Find where the given text appears and provide that cell's center as (x, y) coordinate. 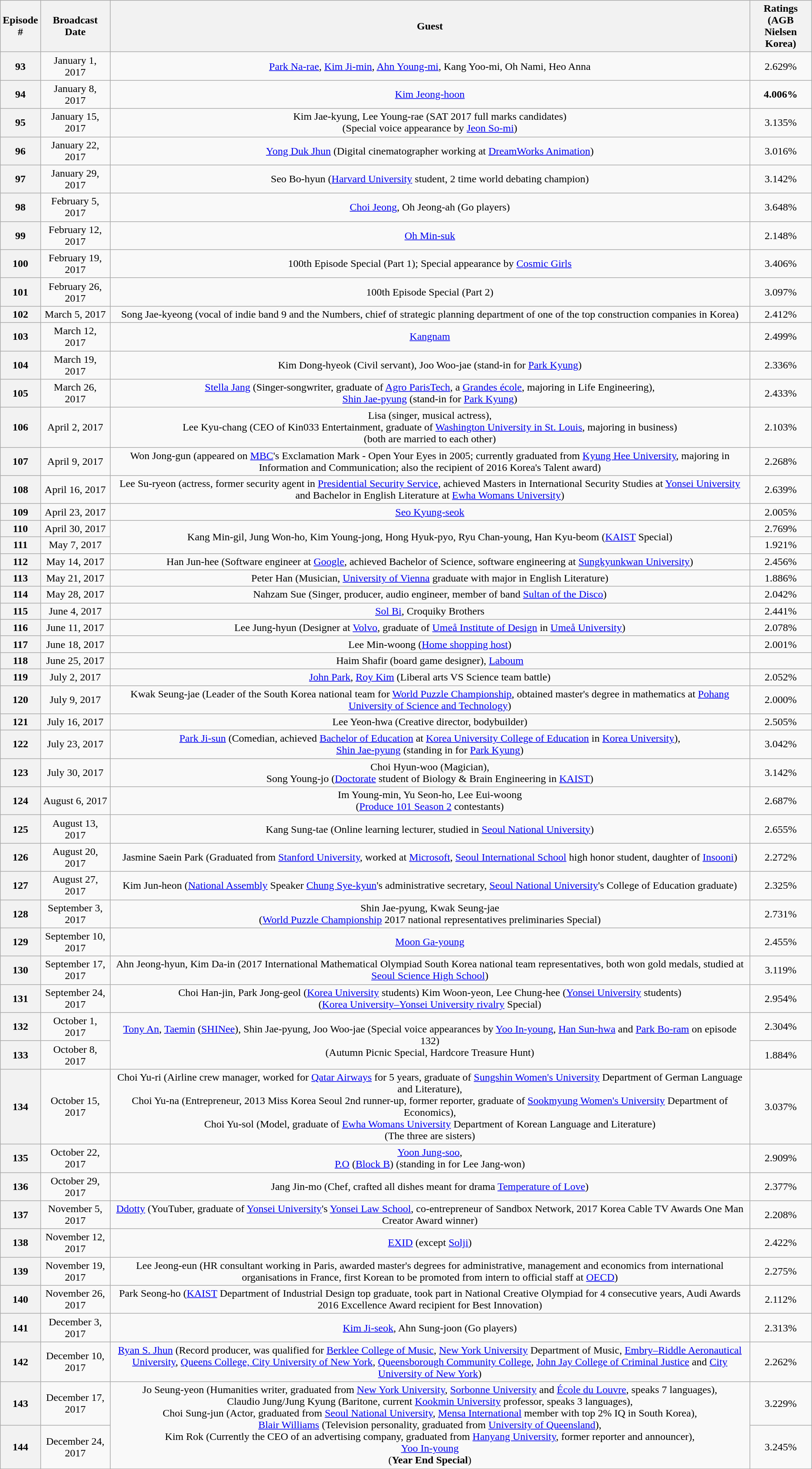
Haim Shafir (board game designer), Laboum (430, 661)
2.412% (781, 314)
2.325% (781, 885)
1.921% (781, 545)
2.148% (781, 235)
2.000% (781, 700)
Lee Min-woong (Home shopping host) (430, 644)
2.377% (781, 1186)
116 (20, 628)
120 (20, 700)
Kim Ji-seok, Ahn Sung-joon (Go players) (430, 1328)
2.275% (781, 1272)
2.052% (781, 677)
134 (20, 1107)
3.648% (781, 207)
102 (20, 314)
142 (20, 1362)
3.229% (781, 1403)
November 12, 2017 (75, 1243)
3.042% (781, 745)
Kim Jun-heon (National Assembly Speaker Chung Sye-kyun's administrative secretary, Seoul National University's College of Education graduate) (430, 885)
Seo Bo-hyun (Harvard University student, 2 time world debating champion) (430, 179)
103 (20, 337)
140 (20, 1299)
2.441% (781, 611)
1.884% (781, 1055)
December 17, 2017 (75, 1403)
125 (20, 829)
99 (20, 235)
Choi Hyun-woo (Magician), Song Young-jo (Doctorate student of Biology & Brain Engineering in KAIST) (430, 772)
November 5, 2017 (75, 1215)
124 (20, 801)
105 (20, 393)
Episode # (20, 26)
117 (20, 644)
2.001% (781, 644)
135 (20, 1158)
May 14, 2017 (75, 562)
2.078% (781, 628)
April 16, 2017 (75, 490)
Moon Ga-young (430, 942)
2.272% (781, 858)
April 23, 2017 (75, 512)
2.687% (781, 801)
2.909% (781, 1158)
2.455% (781, 942)
Stella Jang (Singer-songwriter, graduate of Agro ParisTech, a Grandes école, majoring in Life Engineering), Shin Jae-pyung (stand-in for Park Kyung) (430, 393)
August 27, 2017 (75, 885)
100 (20, 264)
Choi Jeong, Oh Jeong-ah (Go players) (430, 207)
115 (20, 611)
Jasmine Saein Park (Graduated from Stanford University, worked at Microsoft, Seoul International School high honor student, daughter of Insooni) (430, 858)
June 4, 2017 (75, 611)
August 13, 2017 (75, 829)
March 26, 2017 (75, 393)
3.135% (781, 122)
130 (20, 970)
2.422% (781, 1243)
Nahzam Sue (Singer, producer, audio engineer, member of band Sultan of the Disco) (430, 595)
121 (20, 722)
2.112% (781, 1299)
March 5, 2017 (75, 314)
2.262% (781, 1362)
108 (20, 490)
144 (20, 1447)
2.731% (781, 914)
126 (20, 858)
100th Episode Special (Part 1); Special appearance by Cosmic Girls (430, 264)
March 12, 2017 (75, 337)
July 9, 2017 (75, 700)
94 (20, 95)
Im Young-min, Yu Seon-ho, Lee Eui-woong (Produce 101 Season 2 contestants) (430, 801)
2.639% (781, 490)
93 (20, 66)
December 3, 2017 (75, 1328)
Kim Jae-kyung, Lee Young-rae (SAT 2017 full marks candidates)(Special voice appearance by Jeon So-mi) (430, 122)
3.016% (781, 151)
June 25, 2017 (75, 661)
131 (20, 998)
3.037% (781, 1107)
1.886% (781, 578)
109 (20, 512)
2.313% (781, 1328)
Kang Sung-tae (Online learning lecturer, studied in Seoul National University) (430, 829)
104 (20, 365)
Lee Jung-hyun (Designer at Volvo, graduate of Umeå Institute of Design in Umeå University) (430, 628)
Peter Han (Musician, University of Vienna graduate with major in English Literature) (430, 578)
October 29, 2017 (75, 1186)
98 (20, 207)
October 1, 2017 (75, 1027)
Guest (430, 26)
Song Jae-kyeong (vocal of indie band 9 and the Numbers, chief of strategic planning department of one of the top construction companies in Korea) (430, 314)
September 3, 2017 (75, 914)
106 (20, 427)
July 30, 2017 (75, 772)
May 21, 2017 (75, 578)
Kang Min-gil, Jung Won-ho, Kim Young-jong, Hong Hyuk-pyo, Ryu Chan-young, Han Kyu-beom (KAIST Special) (430, 537)
Kim Dong-hyeok (Civil servant), Joo Woo-jae (stand-in for Park Kyung) (430, 365)
Kangnam (430, 337)
August 20, 2017 (75, 858)
123 (20, 772)
April 9, 2017 (75, 462)
January 22, 2017 (75, 151)
June 18, 2017 (75, 644)
December 10, 2017 (75, 1362)
Yoon Jung-soo, P.O (Block B) (standing in for Lee Jang-won) (430, 1158)
January 15, 2017 (75, 122)
Broadcast Date (75, 26)
2.655% (781, 829)
138 (20, 1243)
Oh Min-suk (430, 235)
February 5, 2017 (75, 207)
2.208% (781, 1215)
February 26, 2017 (75, 292)
122 (20, 745)
October 22, 2017 (75, 1158)
129 (20, 942)
Kim Jeong-hoon (430, 95)
112 (20, 562)
110 (20, 529)
March 19, 2017 (75, 365)
101 (20, 292)
3.097% (781, 292)
John Park, Roy Kim (Liberal arts VS Science team battle) (430, 677)
April 30, 2017 (75, 529)
Jang Jin-mo (Chef, crafted all dishes meant for drama Temperature of Love) (430, 1186)
July 16, 2017 (75, 722)
100th Episode Special (Part 2) (430, 292)
July 2, 2017 (75, 677)
2.304% (781, 1027)
2.954% (781, 998)
Shin Jae-pyung, Kwak Seung-jae(World Puzzle Championship 2017 national representatives preliminaries Special) (430, 914)
133 (20, 1055)
October 15, 2017 (75, 1107)
119 (20, 677)
April 2, 2017 (75, 427)
4.006% (781, 95)
June 11, 2017 (75, 628)
November 26, 2017 (75, 1299)
February 19, 2017 (75, 264)
November 19, 2017 (75, 1272)
118 (20, 661)
3.406% (781, 264)
July 23, 2017 (75, 745)
141 (20, 1328)
136 (20, 1186)
2.456% (781, 562)
143 (20, 1403)
3.245% (781, 1447)
97 (20, 179)
2.499% (781, 337)
August 6, 2017 (75, 801)
Ratings (AGB Nielsen Korea) (781, 26)
114 (20, 595)
January 29, 2017 (75, 179)
Yong Duk Jhun (Digital cinematographer working at DreamWorks Animation) (430, 151)
2.769% (781, 529)
2.103% (781, 427)
137 (20, 1215)
Park Na-rae, Kim Ji-min, Ahn Young-mi, Kang Yoo-mi, Oh Nami, Heo Anna (430, 66)
111 (20, 545)
Seo Kyung-seok (430, 512)
139 (20, 1272)
September 17, 2017 (75, 970)
February 12, 2017 (75, 235)
EXID (except Solji) (430, 1243)
Han Jun-hee (Software engineer at Google, achieved Bachelor of Science, software engineering at Sungkyunkwan University) (430, 562)
2.433% (781, 393)
132 (20, 1027)
2.629% (781, 66)
September 10, 2017 (75, 942)
2.268% (781, 462)
May 7, 2017 (75, 545)
96 (20, 151)
May 28, 2017 (75, 595)
95 (20, 122)
January 8, 2017 (75, 95)
Sol Bi, Croquiky Brothers (430, 611)
2.336% (781, 365)
Lee Yeon-hwa (Creative director, bodybuilder) (430, 722)
December 24, 2017 (75, 1447)
2.042% (781, 595)
127 (20, 885)
113 (20, 578)
2.505% (781, 722)
107 (20, 462)
2.005% (781, 512)
3.119% (781, 970)
September 24, 2017 (75, 998)
October 8, 2017 (75, 1055)
January 1, 2017 (75, 66)
128 (20, 914)
